Determine the (x, y) coordinate at the center of the cell enclosing the given text.  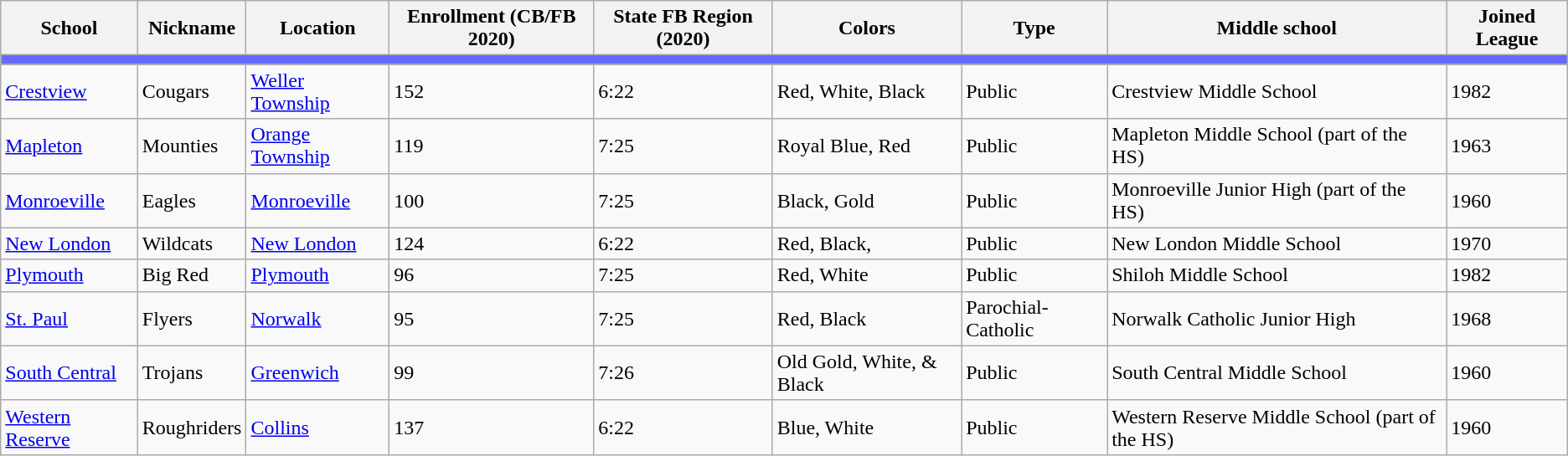
96 (492, 275)
1968 (1507, 318)
152 (492, 92)
New London Middle School (1277, 243)
Western Reserve Middle School (part of the HS) (1277, 427)
Mounties (192, 146)
Nickname (192, 28)
State FB Region (2020) (683, 28)
Colors (866, 28)
Collins (318, 427)
95 (492, 318)
Western Reserve (70, 427)
Blue, White (866, 427)
Trojans (192, 373)
Eagles (192, 201)
Shiloh Middle School (1277, 275)
Norwalk Catholic Junior High (1277, 318)
Joined League (1507, 28)
Black, Gold (866, 201)
7:26 (683, 373)
124 (492, 243)
Location (318, 28)
South Central Middle School (1277, 373)
South Central (70, 373)
Greenwich (318, 373)
Wildcats (192, 243)
Norwalk (318, 318)
Enrollment (CB/FB 2020) (492, 28)
Parochial-Catholic (1034, 318)
Roughriders (192, 427)
Old Gold, White, & Black (866, 373)
Orange Township (318, 146)
1963 (1507, 146)
Monroeville Junior High (part of the HS) (1277, 201)
Big Red (192, 275)
137 (492, 427)
St. Paul (70, 318)
100 (492, 201)
Crestview Middle School (1277, 92)
Red, White (866, 275)
Red, White, Black (866, 92)
99 (492, 373)
Mapleton (70, 146)
Flyers (192, 318)
Type (1034, 28)
Crestview (70, 92)
Middle school (1277, 28)
Cougars (192, 92)
School (70, 28)
Red, Black, (866, 243)
Red, Black (866, 318)
119 (492, 146)
Royal Blue, Red (866, 146)
1970 (1507, 243)
Weller Township (318, 92)
Mapleton Middle School (part of the HS) (1277, 146)
